Scan for the cell matching the given text and deliver its (x, y) coordinate at center. 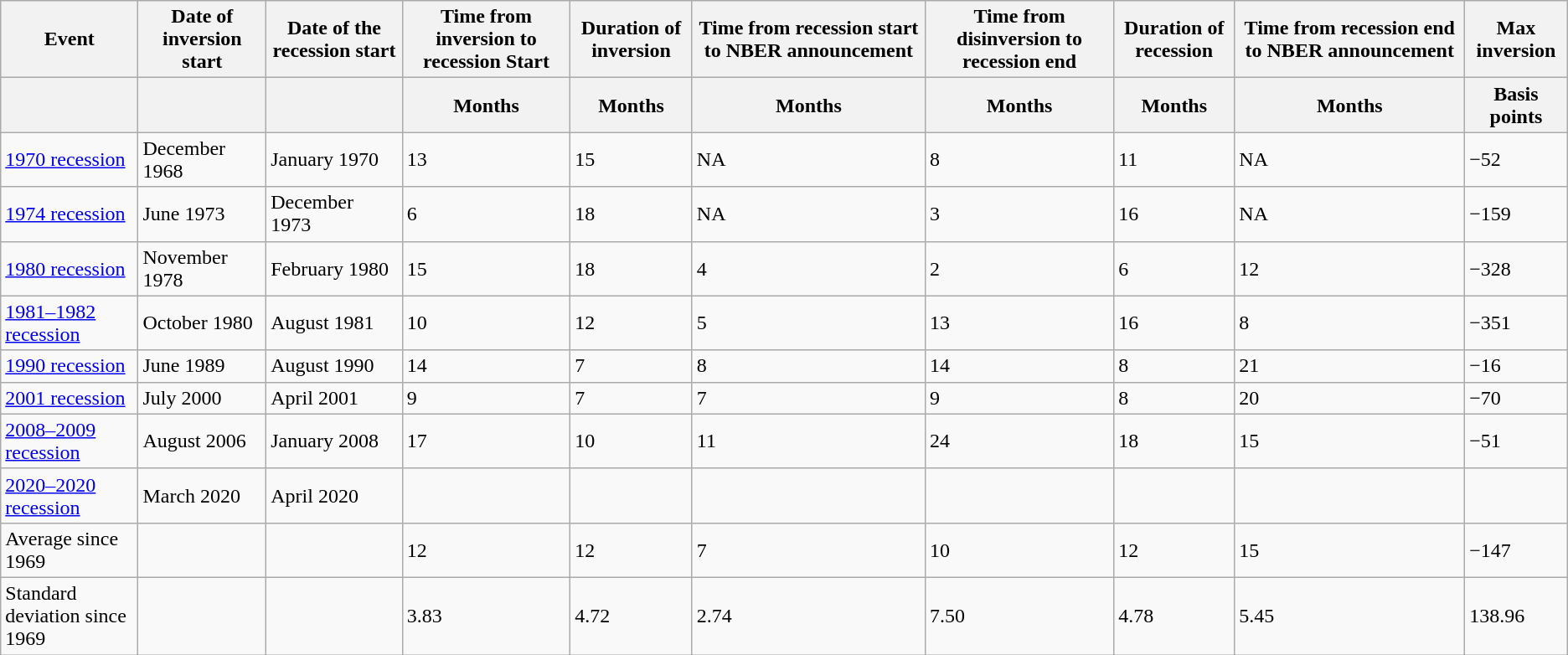
2.74 (808, 616)
2008–2009 recession (70, 441)
20 (1350, 398)
Max inversion (1516, 39)
5 (808, 323)
December 1968 (203, 159)
2020–2020 recession (70, 496)
17 (486, 441)
February 1980 (334, 268)
−16 (1516, 366)
June 1989 (203, 366)
4.72 (632, 616)
−70 (1516, 398)
April 2001 (334, 398)
November 1978 (203, 268)
August 1990 (334, 366)
−147 (1516, 549)
January 2008 (334, 441)
October 1980 (203, 323)
Duration of recession (1174, 39)
2001 recession (70, 398)
August 2006 (203, 441)
April 2020 (334, 496)
Date of the recession start (334, 39)
−351 (1516, 323)
Event (70, 39)
December 1973 (334, 214)
21 (1350, 366)
1990 recession (70, 366)
March 2020 (203, 496)
4 (808, 268)
1980 recession (70, 268)
Time from recession start to NBER announcement (808, 39)
Duration of inversion (632, 39)
July 2000 (203, 398)
−328 (1516, 268)
January 1970 (334, 159)
1970 recession (70, 159)
5.45 (1350, 616)
1974 recession (70, 214)
−159 (1516, 214)
August 1981 (334, 323)
138.96 (1516, 616)
June 1973 (203, 214)
4.78 (1174, 616)
−52 (1516, 159)
Basis points (1516, 106)
7.50 (1020, 616)
1981–1982 recession (70, 323)
Time from inversion to recession Start (486, 39)
Date of inversion start (203, 39)
Average since 1969 (70, 549)
Standard deviation since 1969 (70, 616)
3 (1020, 214)
24 (1020, 441)
2 (1020, 268)
−51 (1516, 441)
Time from disinversion to recession end (1020, 39)
3.83 (486, 616)
Time from recession end to NBER announcement (1350, 39)
